Extract the (x, y) coordinate from the center of the cell holding the provided text.  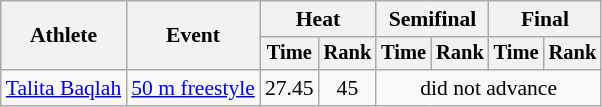
Semifinal (432, 19)
Athlete (64, 36)
did not advance (488, 88)
Talita Baqlah (64, 88)
Heat (318, 19)
Final (545, 19)
50 m freestyle (193, 88)
Event (193, 36)
27.45 (290, 88)
45 (348, 88)
